Locate the cell with the specified text and output its [X, Y] center coordinate. 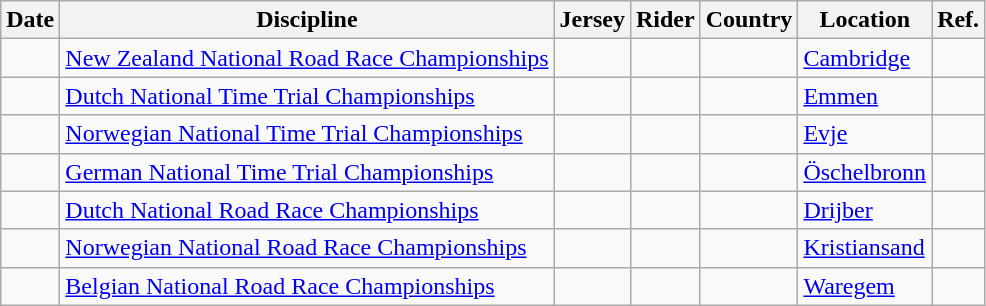
Öschelbronn [865, 172]
Emmen [865, 96]
Dutch National Road Race Championships [307, 210]
German National Time Trial Championships [307, 172]
Cambridge [865, 58]
Dutch National Time Trial Championships [307, 96]
Evje [865, 134]
Kristiansand [865, 248]
Date [30, 20]
Ref. [958, 20]
New Zealand National Road Race Championships [307, 58]
Norwegian National Time Trial Championships [307, 134]
Country [749, 20]
Waregem [865, 286]
Drijber [865, 210]
Discipline [307, 20]
Jersey [592, 20]
Location [865, 20]
Norwegian National Road Race Championships [307, 248]
Belgian National Road Race Championships [307, 286]
Rider [665, 20]
